Search for the cell housing the specified text and yield its [x, y] center coordinate. 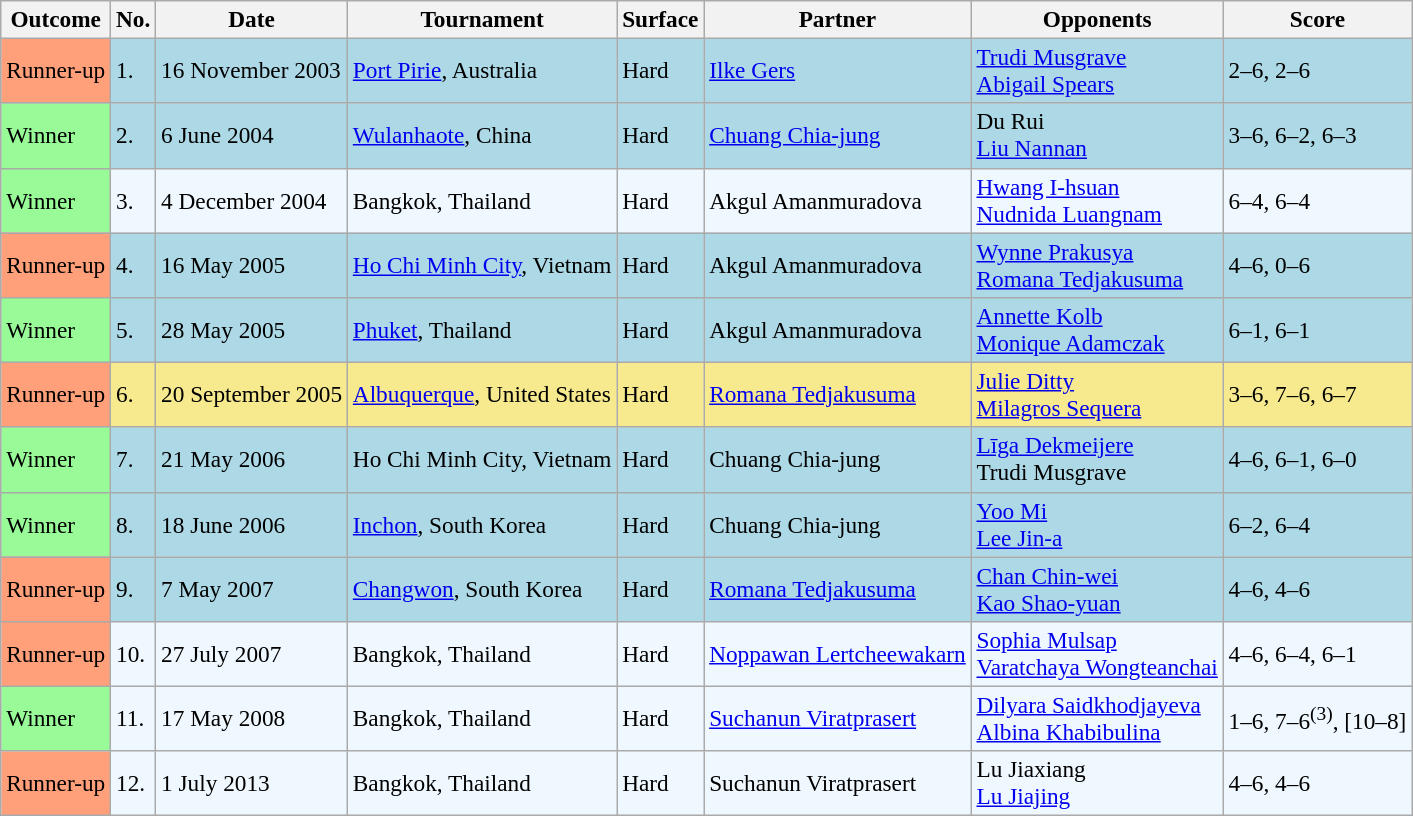
9. [134, 588]
Inchon, South Korea [482, 524]
Port Pirie, Australia [482, 70]
1–6, 7–6(3), [10–8] [1318, 718]
1. [134, 70]
Wynne Prakusya Romana Tedjakusuma [1097, 264]
7 May 2007 [252, 588]
Annette Kolb Monique Adamczak [1097, 330]
4 December 2004 [252, 200]
3–6, 6–2, 6–3 [1318, 136]
21 May 2006 [252, 460]
4–6, 0–6 [1318, 264]
Date [252, 19]
Hwang I-hsuan Nudnida Luangnam [1097, 200]
Score [1318, 19]
28 May 2005 [252, 330]
Ilke Gers [838, 70]
Julie Ditty Milagros Sequera [1097, 394]
2–6, 2–6 [1318, 70]
3. [134, 200]
Surface [660, 19]
16 May 2005 [252, 264]
Dilyara Saidkhodjayeva Albina Khabibulina [1097, 718]
Trudi Musgrave Abigail Spears [1097, 70]
6–1, 6–1 [1318, 330]
6–2, 6–4 [1318, 524]
4. [134, 264]
17 May 2008 [252, 718]
Noppawan Lertcheewakarn [838, 654]
2. [134, 136]
Opponents [1097, 19]
No. [134, 19]
1 July 2013 [252, 784]
6 June 2004 [252, 136]
Wulanhaote, China [482, 136]
Changwon, South Korea [482, 588]
11. [134, 718]
5. [134, 330]
Albuquerque, United States [482, 394]
7. [134, 460]
Yoo Mi Lee Jin-a [1097, 524]
12. [134, 784]
3–6, 7–6, 6–7 [1318, 394]
20 September 2005 [252, 394]
10. [134, 654]
6. [134, 394]
6–4, 6–4 [1318, 200]
4–6, 6–1, 6–0 [1318, 460]
8. [134, 524]
Partner [838, 19]
Sophia Mulsap Varatchaya Wongteanchai [1097, 654]
18 June 2006 [252, 524]
Phuket, Thailand [482, 330]
16 November 2003 [252, 70]
Outcome [56, 19]
Lu Jiaxiang Lu Jiajing [1097, 784]
Du Rui Liu Nannan [1097, 136]
4–6, 6–4, 6–1 [1318, 654]
27 July 2007 [252, 654]
Tournament [482, 19]
Chan Chin-wei Kao Shao-yuan [1097, 588]
Līga Dekmeijere Trudi Musgrave [1097, 460]
